Determine the [X, Y] coordinate at the center of the cell enclosing the given text.  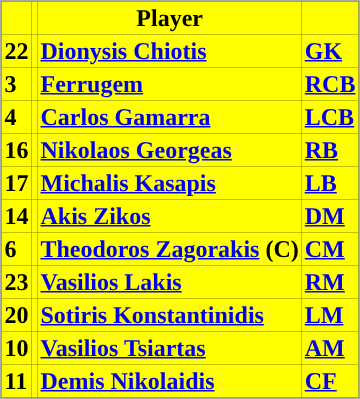
RM [330, 282]
14 [17, 216]
4 [17, 116]
LB [330, 182]
20 [17, 314]
Michalis Kasapis [170, 182]
RCB [330, 84]
LCB [330, 116]
Carlos Gamarra [170, 116]
Player [170, 18]
3 [17, 84]
CF [330, 380]
16 [17, 150]
Theodoros Zagorakis (C) [170, 248]
Demis Nikolaidis [170, 380]
LM [330, 314]
6 [17, 248]
11 [17, 380]
Vasilios Lakis [170, 282]
23 [17, 282]
RB [330, 150]
22 [17, 50]
AM [330, 348]
Akis Zikos [170, 216]
10 [17, 348]
17 [17, 182]
Ferrugem [170, 84]
Nikolaos Georgeas [170, 150]
Sotiris Konstantinidis [170, 314]
Vasilios Tsiartas [170, 348]
GK [330, 50]
CM [330, 248]
DM [330, 216]
Dionysis Chiotis [170, 50]
